Scan for the cell matching the given text and deliver its (X, Y) coordinate at center. 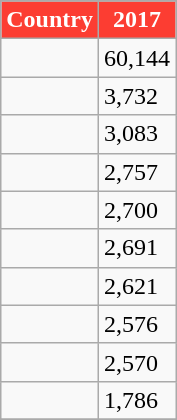
1,786 (136, 400)
Country (50, 20)
2,757 (136, 172)
2,700 (136, 210)
2,691 (136, 248)
3,083 (136, 134)
2017 (136, 20)
2,621 (136, 286)
3,732 (136, 96)
2,570 (136, 362)
60,144 (136, 58)
2,576 (136, 324)
